Search for the cell housing the specified text and yield its [X, Y] center coordinate. 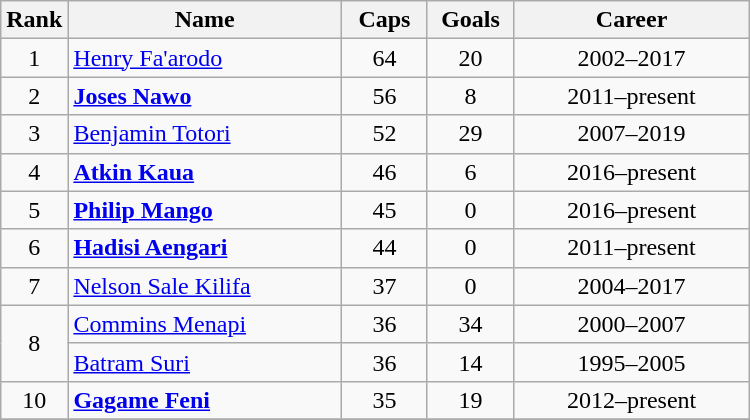
34 [470, 324]
Career [632, 20]
4 [34, 172]
20 [470, 58]
5 [34, 210]
Batram Suri [205, 362]
Name [205, 20]
Caps [384, 20]
Goals [470, 20]
52 [384, 134]
3 [34, 134]
45 [384, 210]
7 [34, 286]
Henry Fa'arodo [205, 58]
14 [470, 362]
2002–2017 [632, 58]
10 [34, 400]
Commins Menapi [205, 324]
1 [34, 58]
Nelson Sale Kilifa [205, 286]
2012–present [632, 400]
56 [384, 96]
2004–2017 [632, 286]
46 [384, 172]
Rank [34, 20]
37 [384, 286]
Philip Mango [205, 210]
2 [34, 96]
29 [470, 134]
2000–2007 [632, 324]
Atkin Kaua [205, 172]
Gagame Feni [205, 400]
44 [384, 248]
19 [470, 400]
Hadisi Aengari [205, 248]
Benjamin Totori [205, 134]
2007–2019 [632, 134]
Joses Nawo [205, 96]
35 [384, 400]
1995–2005 [632, 362]
64 [384, 58]
